Pinpoint the cell where the given text exists, returning its (x, y) midpoint coordinate. 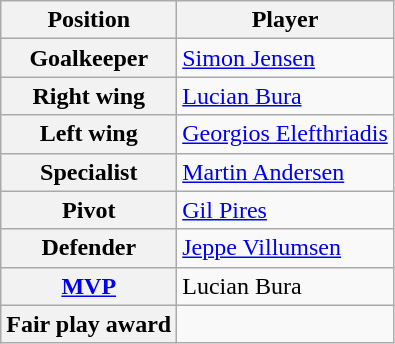
Specialist (89, 172)
Jeppe Villumsen (286, 248)
Defender (89, 248)
Gil Pires (286, 210)
Georgios Elefthriadis (286, 134)
Pivot (89, 210)
Player (286, 20)
Goalkeeper (89, 58)
Martin Andersen (286, 172)
Position (89, 20)
Fair play award (89, 324)
Simon Jensen (286, 58)
Right wing (89, 96)
MVP (89, 286)
Left wing (89, 134)
